Extract the (x, y) coordinate from the center of the cell holding the provided text.  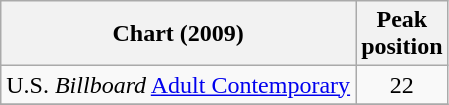
Peakposition (402, 34)
22 (402, 85)
Chart (2009) (178, 34)
U.S. Billboard Adult Contemporary (178, 85)
